Pinpoint the cell where the given text exists, returning its [x, y] midpoint coordinate. 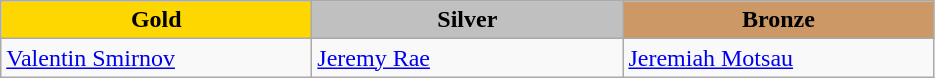
Silver [468, 20]
Bronze [778, 20]
Jeremy Rae [468, 58]
Gold [156, 20]
Valentin Smirnov [156, 58]
Jeremiah Motsau [778, 58]
